Capture the cell that displays the provided text and extract its [x, y] central coordinate. 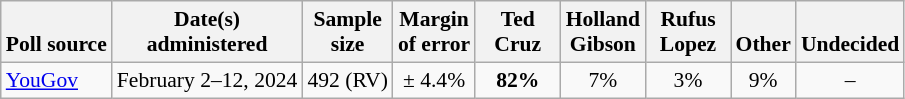
Undecided [850, 32]
Marginof error [434, 32]
YouGov [56, 80]
Samplesize [348, 32]
Date(s)administered [208, 32]
Other [764, 32]
82% [518, 80]
492 (RV) [348, 80]
± 4.4% [434, 80]
Poll source [56, 32]
7% [602, 80]
February 2–12, 2024 [208, 80]
HollandGibson [602, 32]
3% [688, 80]
– [850, 80]
TedCruz [518, 32]
9% [764, 80]
RufusLopez [688, 32]
